Locate the cell with the specified text and output its [X, Y] center coordinate. 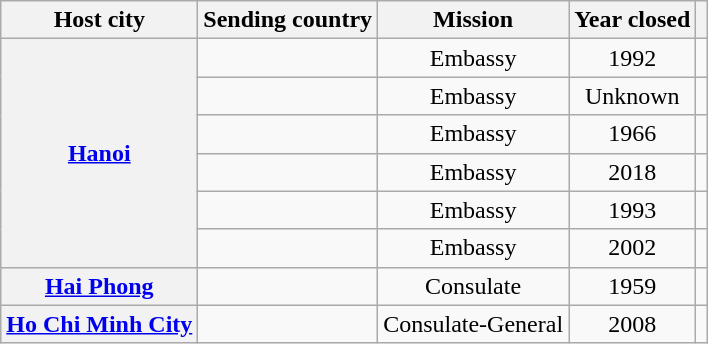
Hai Phong [100, 286]
2018 [632, 172]
2008 [632, 324]
1993 [632, 210]
Sending country [288, 20]
Host city [100, 20]
Hanoi [100, 153]
Year closed [632, 20]
Consulate [474, 286]
Unknown [632, 96]
Mission [474, 20]
1959 [632, 286]
Ho Chi Minh City [100, 324]
1966 [632, 134]
Consulate-General [474, 324]
2002 [632, 248]
1992 [632, 58]
